Search for the cell housing the specified text and yield its [X, Y] center coordinate. 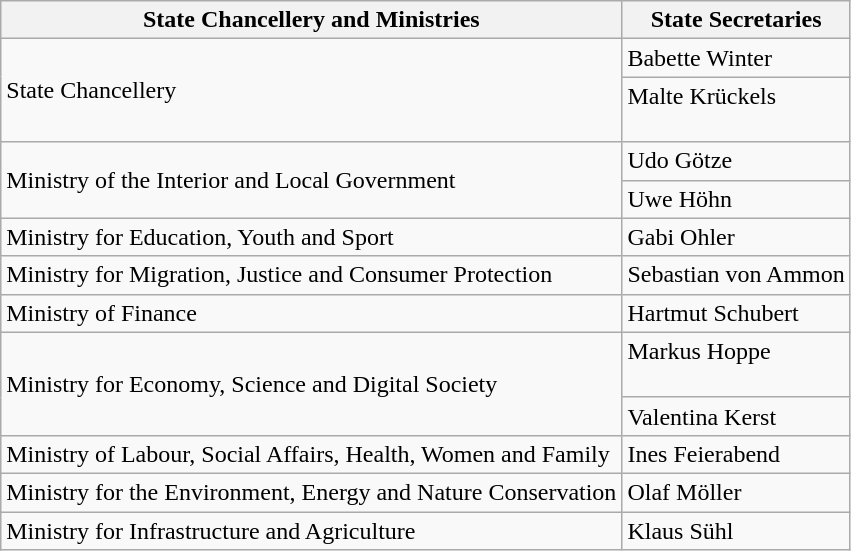
Ministry for Education, Youth and Sport [312, 237]
Udo Götze [736, 161]
Markus Hoppe [736, 364]
Hartmut Schubert [736, 313]
Ministry of Finance [312, 313]
Ministry for Migration, Justice and Consumer Protection [312, 275]
Ministry for Economy, Science and Digital Society [312, 384]
State Secretaries [736, 20]
Ministry for the Environment, Energy and Nature Conservation [312, 492]
Ministry of the Interior and Local Government [312, 180]
Ministry for Infrastructure and Agriculture [312, 531]
Uwe Höhn [736, 199]
Olaf Möller [736, 492]
Babette Winter [736, 58]
Sebastian von Ammon [736, 275]
Klaus Sühl [736, 531]
State Chancellery and Ministries [312, 20]
State Chancellery [312, 90]
Valentina Kerst [736, 416]
Ministry of Labour, Social Affairs, Health, Women and Family [312, 454]
Malte Krückels [736, 110]
Gabi Ohler [736, 237]
Ines Feierabend [736, 454]
